Identify which cell holds the provided text, then report its (x, y) central coordinate. 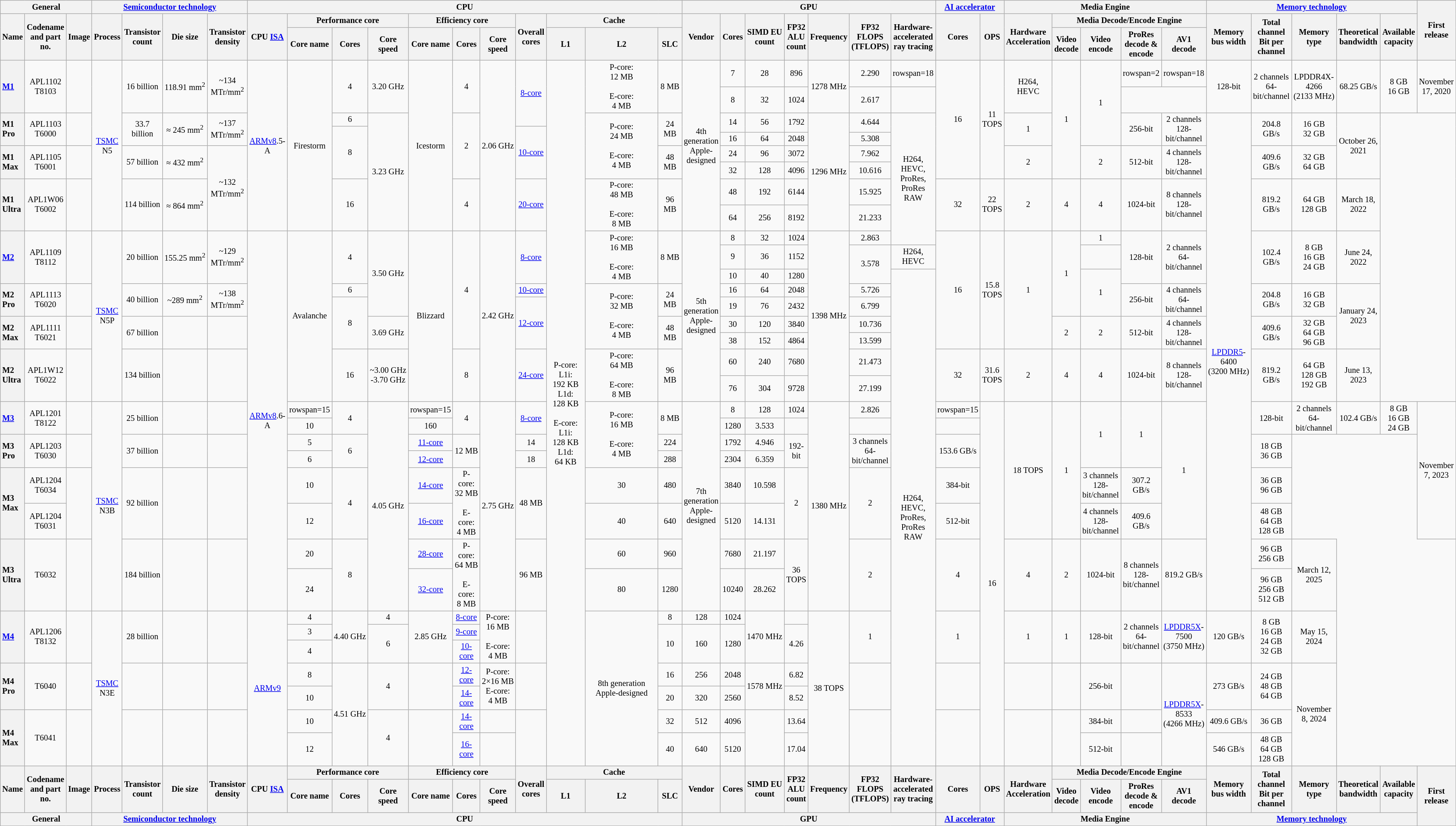
10.598 (765, 485)
2304 (733, 459)
8 GB16 GB24 GB32 GB (1271, 637)
6.799 (870, 306)
96 GB256 GB (1271, 554)
8.52 (796, 698)
28.262 (765, 590)
8th generation Apple-designed (622, 688)
~134 MTr/mm2 (228, 86)
3 (310, 632)
~129 MTr/mm2 (228, 257)
January 24, 2023 (1359, 316)
6.82 (796, 675)
~138 MTr/mm2 (228, 300)
M2 (13, 257)
June 24, 2022 (1359, 257)
TSMCN5 (107, 145)
≈ 245 mm2 (185, 129)
3072 (796, 154)
APL1105T6001 (45, 162)
M3 Max (13, 503)
4864 (796, 341)
240 (765, 362)
20 billion (142, 257)
3.533 (765, 426)
480 (670, 485)
5.308 (870, 139)
ARMv9 (267, 688)
APL1111T6021 (45, 332)
28-core (430, 554)
TSMCN3B (107, 506)
P-core:12 MBE-core:4 MB (622, 86)
10240 (733, 590)
March 18, 2022 (1359, 205)
Blizzard (430, 316)
LPDDR5X-8533 (4266 MHz) (1184, 714)
APL1113T6020 (45, 300)
1398 MHz (829, 316)
7th generation Apple-designed (701, 506)
1380 MHz (829, 506)
June 13, 2023 (1359, 375)
November 17, 2020 (1436, 86)
4.05 GHz (388, 506)
134 billion (142, 375)
33.7 billion (142, 129)
4th generation Apple-designed (701, 145)
5th generation Apple-designed (701, 316)
9728 (796, 388)
3 channels64-bit/channel (870, 451)
22 TOPS (992, 205)
M3 Pro (13, 451)
M4 (13, 637)
≈ 432 mm2 (185, 162)
APL1W06T6002 (45, 205)
ARMv8.6-A (267, 420)
28 (765, 73)
64 GB128 GB (1314, 205)
273 GB/s (1229, 686)
152 (765, 341)
November 7, 2023 (1436, 471)
M4 Pro (13, 686)
546 GB/s (1229, 749)
4 channels64-bit/channel (1184, 300)
M1 (13, 86)
2.42 GHz (498, 316)
M3 Ultra (13, 575)
APL1109T8112 (45, 257)
M1 Ultra (13, 205)
M4 Max (13, 738)
18 GB36 GB (1271, 451)
114 billion (142, 205)
96 GB256 GB512 GB (1271, 590)
APL1203T6030 (45, 451)
~3.00 GHz-3.70 GHz (388, 375)
5 (310, 442)
M3 (13, 418)
224 (670, 442)
2.863 (870, 238)
31.6 TOPS (992, 375)
11 TOPS (992, 119)
27.199 (870, 388)
5.726 (870, 290)
6.359 (765, 459)
3.578 (870, 264)
512 (701, 721)
15.8 TOPS (992, 290)
3 channels128-bit/channel (1101, 485)
48 (733, 191)
November 8, 2024 (1314, 714)
7 (733, 73)
2.617 (870, 99)
1470 MHz (765, 637)
2.75 GHz (498, 506)
184 billion (142, 575)
307.2 GB/s (1141, 485)
P-core:24 MBE-core:4 MB (622, 145)
896 (796, 73)
~289 mm2 (185, 300)
APL1206T8132 (45, 637)
16 billion (142, 86)
155.25 mm2 (185, 257)
T6041 (45, 738)
68.25 GB/s (1359, 86)
288 (670, 459)
Icestorm (430, 145)
M1 Pro (13, 129)
80 (622, 590)
13.64 (796, 721)
120 (765, 324)
~137 MTr/mm2 (228, 129)
37 billion (142, 451)
15.925 (870, 191)
P-core:2×16 MBE-core:4 MB (498, 686)
320 (701, 698)
2.85 GHz (430, 637)
21.233 (870, 218)
7.962 (870, 154)
LPDDR5-6400(3200 MHz) (1229, 362)
38 (733, 341)
38 TOPS (829, 688)
9-core (467, 632)
2432 (796, 306)
October 26, 2021 (1359, 145)
2560 (733, 698)
4.40 GHz (350, 637)
19 (733, 306)
21.473 (870, 362)
56 (765, 122)
11-core (430, 442)
8 GB16 GB (1399, 86)
M2 Max (13, 332)
2.06 GHz (498, 145)
APL1102T8103 (45, 86)
1296 MHz (829, 172)
96 (765, 154)
3.23 GHz (388, 172)
3.20 GHz (388, 86)
9 (733, 257)
P-core:48 MBE-core:8 MB (622, 205)
M1 Max (13, 162)
14.131 (765, 521)
M2 Ultra (13, 375)
2 channels128-bit/channel (1184, 129)
T6032 (45, 575)
2.826 (870, 410)
32 GB64 GB (1314, 162)
10.736 (870, 324)
18 TOPS (1028, 471)
TSMCN3E (107, 688)
4.51 GHz (350, 714)
64 GB128 GB192 GB (1314, 375)
1152 (796, 257)
36 (765, 257)
M2 Pro (13, 300)
25 billion (142, 418)
32-core (430, 590)
304 (765, 388)
P-core:L1i: 192 KBL1d: 128 KBE-core:L1i: 128 KBL1d: 64 KB (566, 413)
Avalanche (310, 316)
192 (765, 191)
24-core (531, 375)
2.290 (870, 73)
40 billion (142, 300)
T6040 (45, 686)
March 12, 2025 (1314, 575)
~132 MTr/mm2 (228, 188)
36 GB96 GB (1271, 485)
3.50 GHz (388, 274)
20-core (531, 205)
36 TOPS (796, 575)
32 GB64 GB96 GB (1314, 332)
57 billion (142, 162)
1578 MHz (765, 686)
4.644 (870, 122)
6144 (796, 191)
24 GB48 GB64 GB (1271, 686)
Firestorm (310, 145)
18 (531, 459)
192-bit (796, 451)
1278 MHz (829, 86)
LPDDR5X-7500 (3750 MHz) (1184, 637)
LPDDR4X-4266(2133 MHz) (1314, 86)
17.04 (796, 749)
3.69 GHz (388, 332)
92 billion (142, 503)
4.26 (796, 644)
36 GB (1271, 721)
960 (670, 554)
13.599 (870, 341)
ARMv8.5-A (267, 145)
May 15, 2024 (1314, 637)
APL1204T6031 (45, 521)
APL1W12T6022 (45, 375)
67 billion (142, 332)
APL1103T6000 (45, 129)
118.91 mm2 (185, 86)
120 GB/s (1229, 637)
4.946 (765, 442)
153.6 GB/s (958, 451)
12 MB (467, 451)
rowspan=2 (1141, 73)
≈ 864 mm2 (185, 205)
10.616 (870, 170)
8192 (796, 218)
21.197 (765, 554)
28 billion (142, 637)
APL1204T6034 (45, 485)
APL1201 T8122 (45, 418)
TSMCN5P (107, 316)
